Output the (x, y) coordinate of the center of the cell containing the given text.  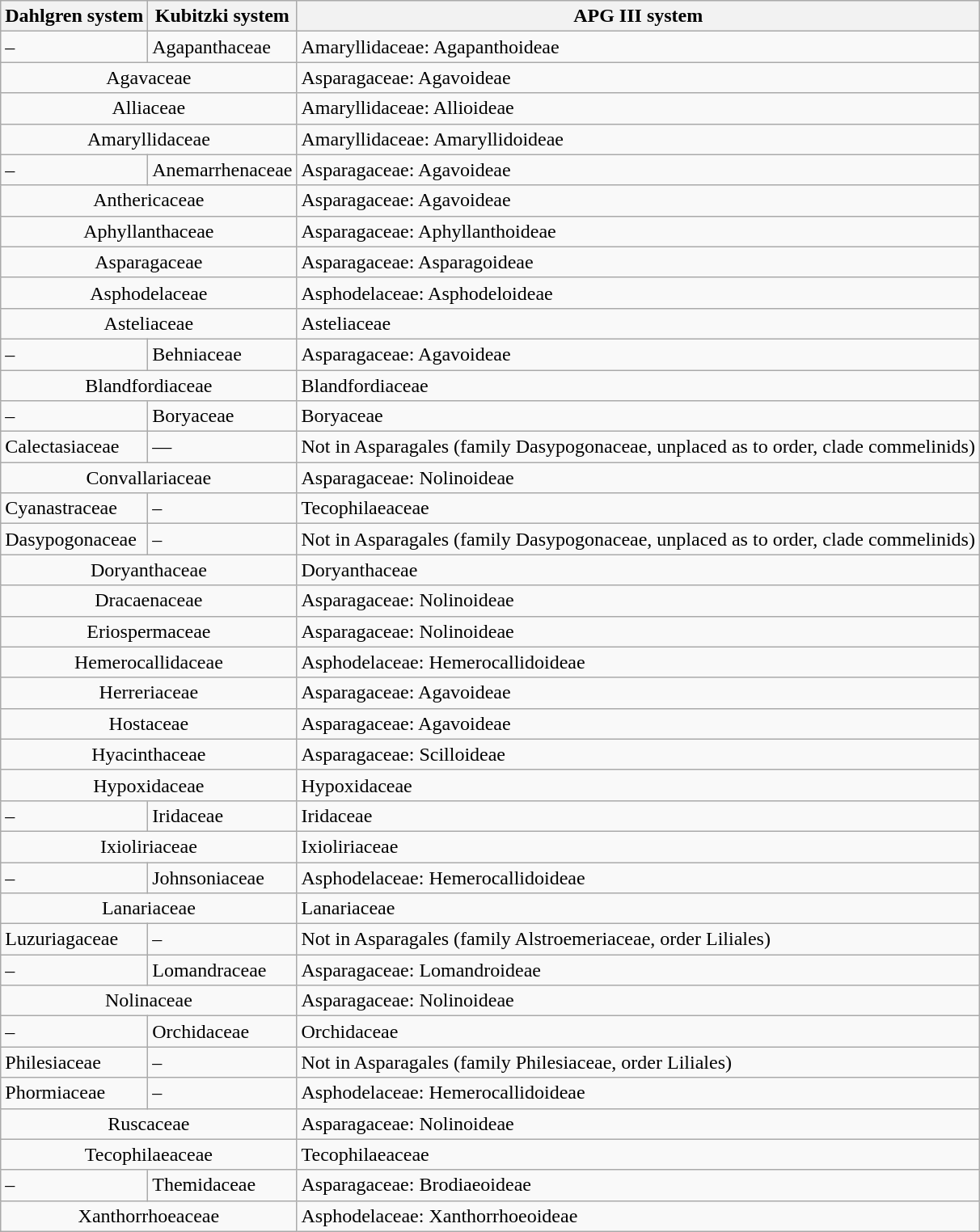
Calectasiaceae (74, 447)
Phormiaceae (74, 1093)
Dracaenaceae (149, 601)
Amaryllidaceae (149, 139)
APG III system (638, 16)
Agavaceae (149, 78)
Not in Asparagales (family Alstroemeriaceae, order Liliales) (638, 939)
Anemarrhenaceae (222, 170)
Hyacinthaceae (149, 754)
Themidaceae (222, 1185)
Cyanastraceae (74, 508)
Behniaceae (222, 354)
Asparagaceae: Brodiaeoideae (638, 1185)
Asparagaceae: Scilloideae (638, 754)
Asphodelaceae (149, 293)
Asphodelaceae: Asphodeloideae (638, 293)
Johnsoniaceae (222, 877)
— (222, 447)
Not in Asparagales (family Philesiaceae, order Liliales) (638, 1062)
Dahlgren system (74, 16)
Amaryllidaceae: Amaryllidoideae (638, 139)
Convallariaceae (149, 478)
Hostaceae (149, 724)
Lomandraceae (222, 970)
Eriospermaceae (149, 631)
Kubitzki system (222, 16)
Asparagaceae: Lomandroideae (638, 970)
Amaryllidaceae: Agapanthoideae (638, 47)
Xanthorrhoeaceae (149, 1216)
Asparagaceae (149, 262)
Asparagaceae: Aphyllanthoideae (638, 231)
Anthericaceae (149, 200)
Hemerocallidaceae (149, 662)
Aphyllanthaceae (149, 231)
Dasypogonaceae (74, 539)
Alliaceae (149, 108)
Herreriaceae (149, 693)
Agapanthaceae (222, 47)
Asparagaceae: Asparagoideae (638, 262)
Ruscaceae (149, 1124)
Amaryllidaceae: Allioideae (638, 108)
Philesiaceae (74, 1062)
Asphodelaceae: Xanthorrhoeoideae (638, 1216)
Nolinaceae (149, 1001)
Luzuriagaceae (74, 939)
